Determine the (x, y) coordinate at the center of the cell enclosing the given text.  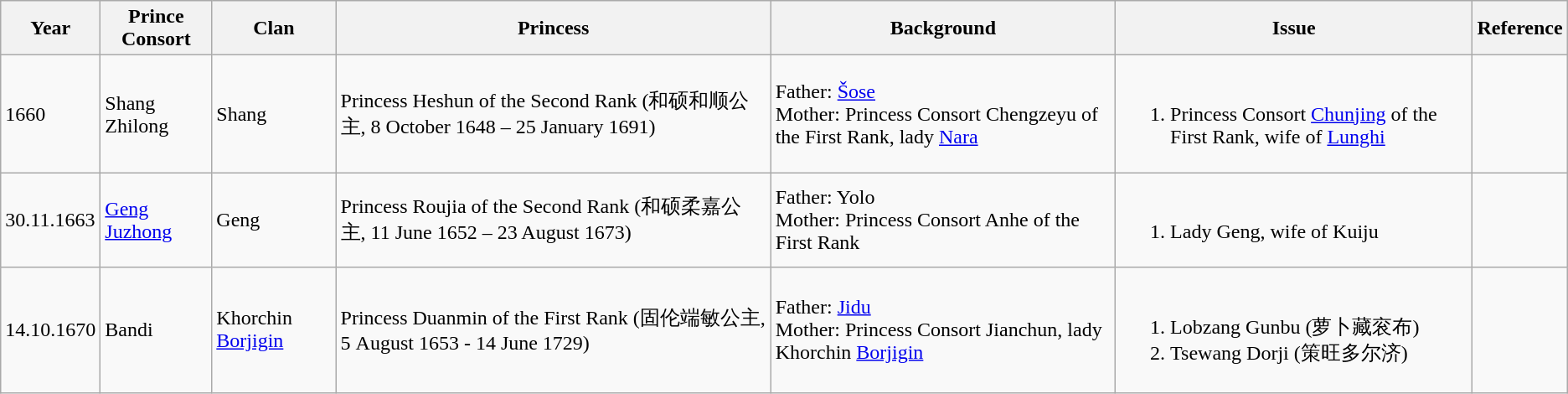
Issue (1294, 29)
Princess (553, 29)
Lobzang Gunbu (萝卜藏衮布)Tsewang Dorji (策旺多尔济) (1294, 330)
Princess Heshun of the Second Rank (和硕和顺公主, 8 October 1648 – 25 January 1691) (553, 114)
Lady Geng, wife of Kuiju (1294, 220)
30.11.1663 (50, 220)
Prince Consort (156, 29)
Princess Duanmin of the First Rank (固伦端敏公主, 5 August 1653 - 14 June 1729) (553, 330)
Father: JiduMother: Princess Consort Jianchun, lady Khorchin Borjigin (943, 330)
Shang Zhilong (156, 114)
Clan (274, 29)
Khorchin Borjigin (274, 330)
Geng Juzhong (156, 220)
Shang (274, 114)
Princess Consort Chunjing of the First Rank, wife of Lunghi (1294, 114)
1660 (50, 114)
Father: YoloMother: Princess Consort Anhe of the First Rank (943, 220)
Father: ŠoseMother: Princess Consort Chengzeyu of the First Rank, lady Nara (943, 114)
Year (50, 29)
Background (943, 29)
Geng (274, 220)
Reference (1519, 29)
Princess Roujia of the Second Rank (和硕柔嘉公主, 11 June 1652 – 23 August 1673) (553, 220)
Bandi (156, 330)
14.10.1670 (50, 330)
